From the cell containing the given text, extract its center point as [X, Y] coordinate. 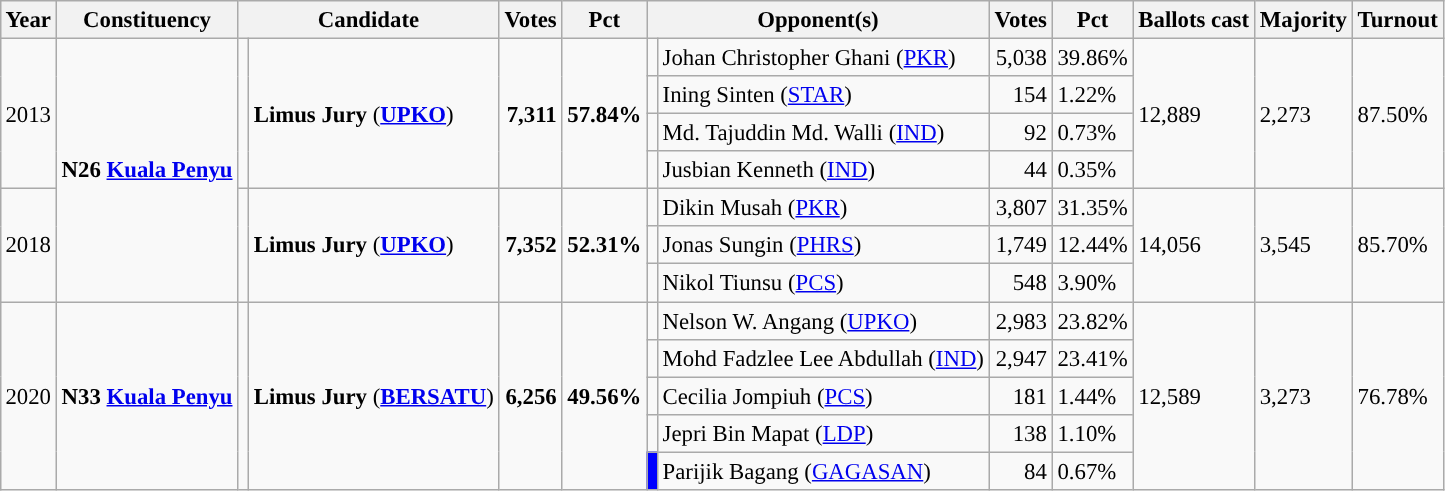
1,749 [1020, 245]
12.44% [1092, 245]
57.84% [604, 113]
7,352 [530, 246]
Opponent(s) [818, 20]
Nelson W. Angang (UPKO) [823, 321]
Johan Christopher Ghani (PKR) [823, 57]
12,589 [1194, 396]
Jusbian Kenneth (IND) [823, 170]
Ballots cast [1194, 20]
1.22% [1092, 95]
Dikin Musah (PKR) [823, 208]
3.90% [1092, 283]
14,056 [1194, 246]
87.50% [1398, 113]
138 [1020, 433]
6,256 [530, 396]
Limus Jury (BERSATU) [374, 396]
Constituency [147, 20]
0.73% [1092, 133]
1.44% [1092, 396]
85.70% [1398, 246]
39.86% [1092, 57]
Ining Sinten (STAR) [823, 95]
Jepri Bin Mapat (LDP) [823, 433]
44 [1020, 170]
2013 [28, 113]
12,889 [1194, 113]
Year [28, 20]
52.31% [604, 246]
1.10% [1092, 433]
2,273 [1303, 113]
181 [1020, 396]
84 [1020, 471]
2020 [28, 396]
7,311 [530, 113]
Nikol Tiunsu (PCS) [823, 283]
N33 Kuala Penyu [147, 396]
23.41% [1092, 358]
Md. Tajuddin Md. Walli (IND) [823, 133]
Majority [1303, 20]
Mohd Fadzlee Lee Abdullah (IND) [823, 358]
76.78% [1398, 396]
0.67% [1092, 471]
Cecilia Jompiuh (PCS) [823, 396]
5,038 [1020, 57]
Candidate [368, 20]
2,947 [1020, 358]
548 [1020, 283]
49.56% [604, 396]
Turnout [1398, 20]
Parijik Bagang (GAGASAN) [823, 471]
154 [1020, 95]
3,545 [1303, 246]
31.35% [1092, 208]
Jonas Sungin (PHRS) [823, 245]
3,807 [1020, 208]
92 [1020, 133]
2018 [28, 246]
3,273 [1303, 396]
N26 Kuala Penyu [147, 170]
0.35% [1092, 170]
23.82% [1092, 321]
2,983 [1020, 321]
